Detect which cell encompasses the target text, then output its (X, Y) center coordinate. 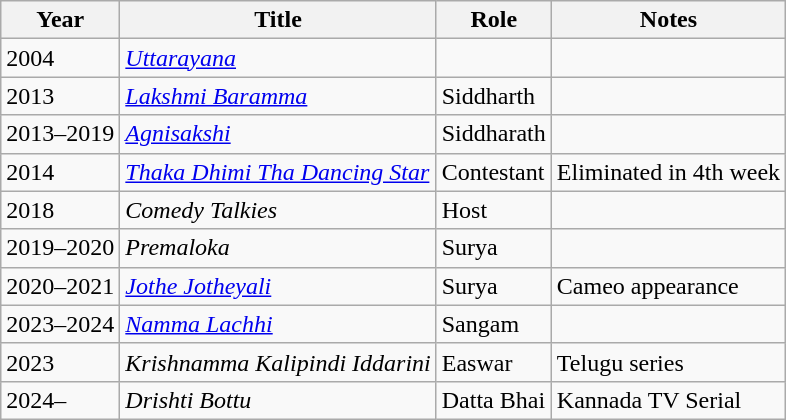
Year (60, 20)
2024– (60, 400)
2020–2021 (60, 286)
Role (494, 20)
Drishti Bottu (278, 400)
Cameo appearance (668, 286)
Siddharath (494, 134)
2023 (60, 362)
2018 (60, 210)
2013–2019 (60, 134)
Telugu series (668, 362)
Uttarayana (278, 58)
Contestant (494, 172)
2014 (60, 172)
Krishnamma Kalipindi Iddarini (278, 362)
Title (278, 20)
Sangam (494, 324)
Host (494, 210)
Agnisakshi (278, 134)
Thaka Dhimi Tha Dancing Star (278, 172)
Easwar (494, 362)
2013 (60, 96)
2004 (60, 58)
Premaloka (278, 248)
Siddharth (494, 96)
2023–2024 (60, 324)
Jothe Jotheyali (278, 286)
2019–2020 (60, 248)
Namma Lachhi (278, 324)
Eliminated in 4th week (668, 172)
Notes (668, 20)
Datta Bhai (494, 400)
Comedy Talkies (278, 210)
Lakshmi Baramma (278, 96)
Kannada TV Serial (668, 400)
